Determine the [X, Y] coordinate at the center of the cell enclosing the given text.  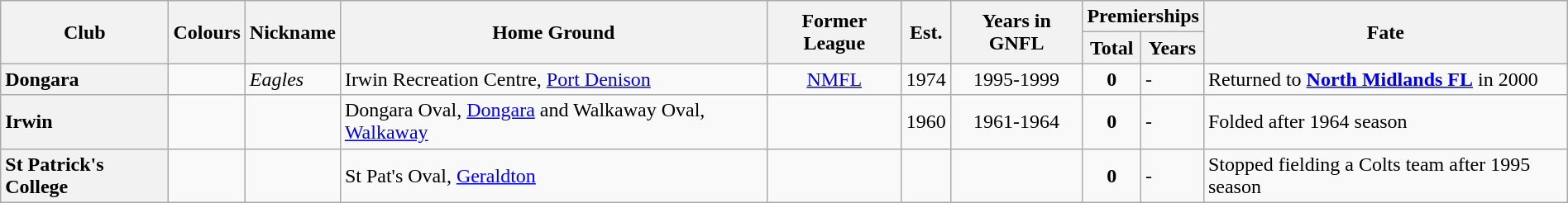
Eagles [293, 79]
1961-1964 [1016, 122]
Irwin [84, 122]
Years in GNFL [1016, 32]
1995-1999 [1016, 79]
Returned to North Midlands FL in 2000 [1385, 79]
1960 [926, 122]
Est. [926, 32]
Former League [834, 32]
Folded after 1964 season [1385, 122]
Years [1172, 48]
NMFL [834, 79]
Club [84, 32]
Nickname [293, 32]
Dongara Oval, Dongara and Walkaway Oval, Walkaway [553, 122]
Home Ground [553, 32]
St Pat's Oval, Geraldton [553, 175]
Total [1111, 48]
Colours [207, 32]
1974 [926, 79]
Stopped fielding a Colts team after 1995 season [1385, 175]
Dongara [84, 79]
Irwin Recreation Centre, Port Denison [553, 79]
Fate [1385, 32]
Premierships [1143, 17]
St Patrick's College [84, 175]
